Locate the cell with the specified text and output its (X, Y) center coordinate. 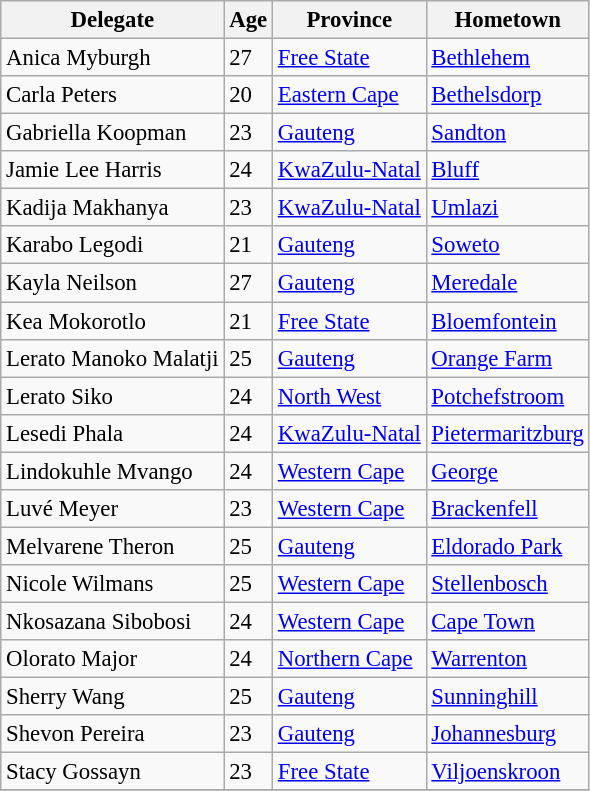
Potchefstroom (508, 396)
Kea Mokorotlo (112, 321)
Kadija Makhanya (112, 208)
North West (349, 396)
Pietermaritzburg (508, 433)
Bethlehem (508, 58)
Northern Cape (349, 659)
Viljoenskroon (508, 772)
Melvarene Theron (112, 546)
Anica Myburgh (112, 58)
Province (349, 20)
Stellenbosch (508, 584)
Olorato Major (112, 659)
Cape Town (508, 621)
Carla Peters (112, 95)
Soweto (508, 245)
Luvé Meyer (112, 509)
Bethelsdorp (508, 95)
Jamie Lee Harris (112, 170)
Bluff (508, 170)
Eldorado Park (508, 546)
Nicole Wilmans (112, 584)
Brackenfell (508, 509)
Nkosazana Sibobosi (112, 621)
Kayla Neilson (112, 283)
Sandton (508, 133)
Umlazi (508, 208)
Hometown (508, 20)
Shevon Pereira (112, 734)
Johannesburg (508, 734)
Warrenton (508, 659)
Gabriella Koopman (112, 133)
Lerato Manoko Malatji (112, 358)
Lesedi Phala (112, 433)
Lerato Siko (112, 396)
Meredale (508, 283)
Sunninghill (508, 697)
20 (248, 95)
Bloemfontein (508, 321)
Sherry Wang (112, 697)
Orange Farm (508, 358)
Age (248, 20)
Karabo Legodi (112, 245)
Delegate (112, 20)
Eastern Cape (349, 95)
George (508, 471)
Lindokuhle Mvango (112, 471)
Stacy Gossayn (112, 772)
